Capture the cell that displays the provided text and extract its [x, y] central coordinate. 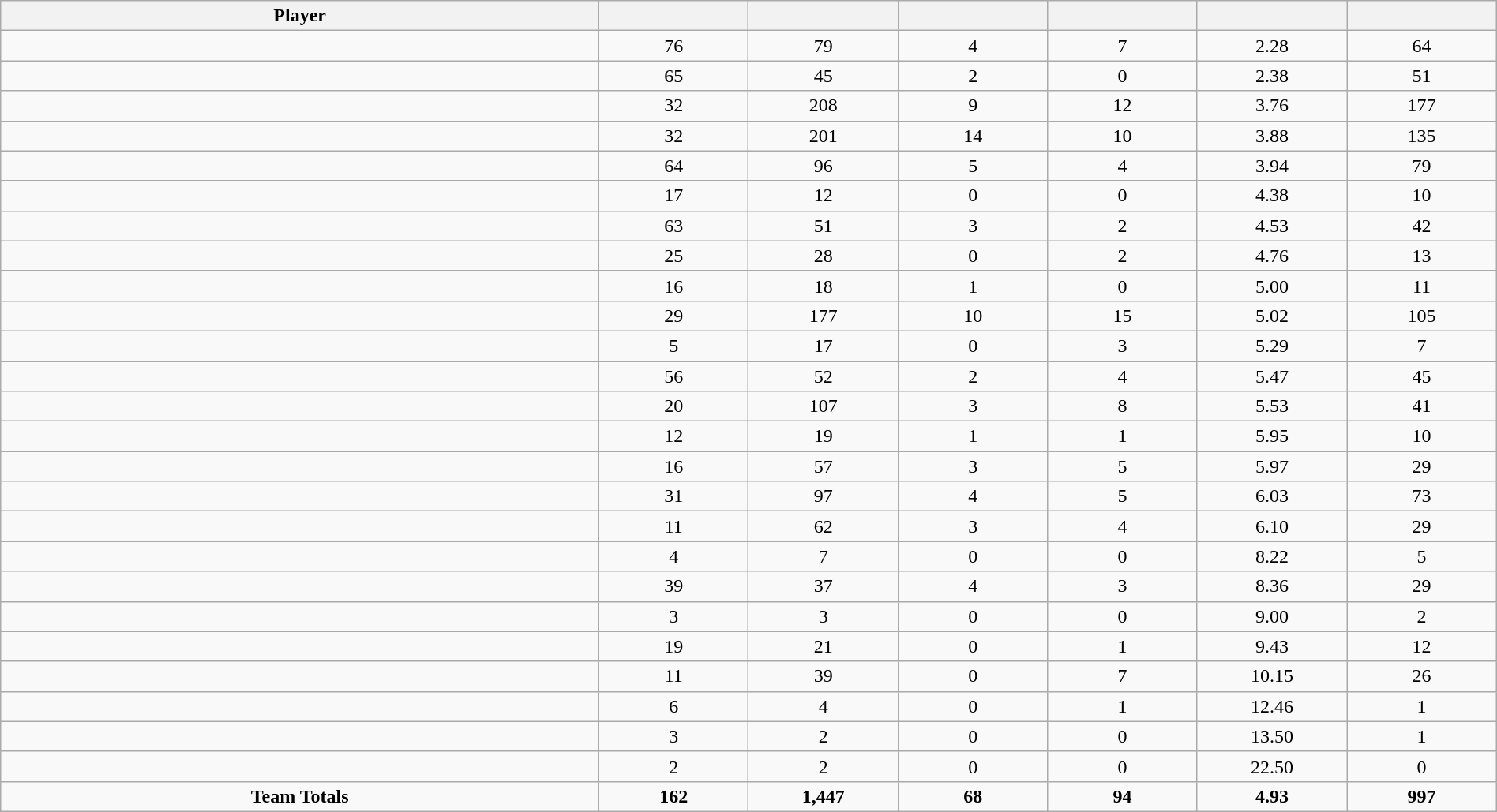
3.76 [1271, 106]
13.50 [1271, 736]
41 [1421, 406]
4.76 [1271, 256]
5.47 [1271, 376]
4.93 [1271, 796]
52 [823, 376]
14 [973, 136]
105 [1421, 316]
21 [823, 646]
25 [674, 256]
63 [674, 226]
28 [823, 256]
208 [823, 106]
4.53 [1271, 226]
201 [823, 136]
4.38 [1271, 196]
8 [1123, 406]
13 [1421, 256]
Player [300, 16]
15 [1123, 316]
62 [823, 526]
135 [1421, 136]
5.53 [1271, 406]
37 [823, 586]
22.50 [1271, 766]
Team Totals [300, 796]
5.00 [1271, 286]
94 [1123, 796]
73 [1421, 496]
9 [973, 106]
57 [823, 466]
5.97 [1271, 466]
6.10 [1271, 526]
31 [674, 496]
2.38 [1271, 76]
997 [1421, 796]
5.29 [1271, 346]
6.03 [1271, 496]
18 [823, 286]
10.15 [1271, 676]
5.95 [1271, 436]
42 [1421, 226]
162 [674, 796]
12.46 [1271, 706]
2.28 [1271, 46]
3.88 [1271, 136]
20 [674, 406]
97 [823, 496]
5.02 [1271, 316]
68 [973, 796]
3.94 [1271, 166]
1,447 [823, 796]
76 [674, 46]
9.00 [1271, 616]
107 [823, 406]
65 [674, 76]
26 [1421, 676]
56 [674, 376]
96 [823, 166]
9.43 [1271, 646]
6 [674, 706]
8.22 [1271, 556]
8.36 [1271, 586]
